Return the [X, Y] coordinate for the center point of the cell that contains the specified text.  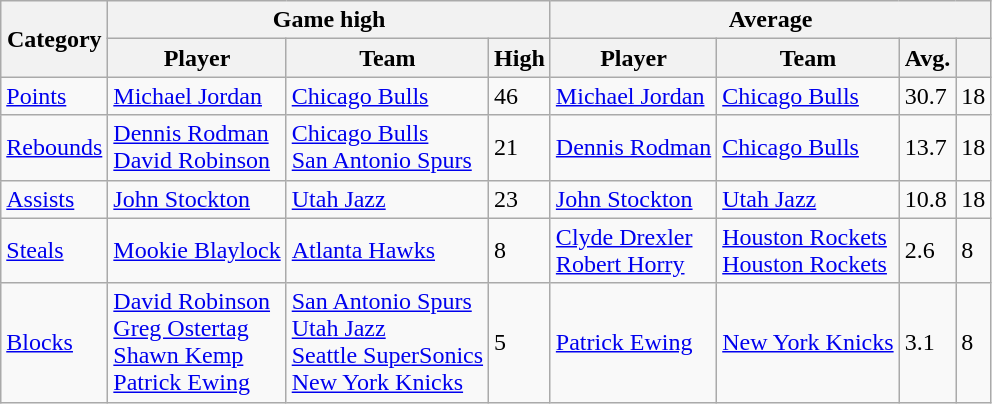
23 [520, 199]
Dennis Rodman [633, 148]
Blocks [54, 342]
Patrick Ewing [633, 342]
46 [520, 96]
Category [54, 39]
Dennis RodmanDavid Robinson [197, 148]
Game high [330, 20]
Points [54, 96]
5 [520, 342]
Houston RocketsHouston Rockets [808, 250]
Clyde DrexlerRobert Horry [633, 250]
New York Knicks [808, 342]
Mookie Blaylock [197, 250]
Avg. [928, 58]
10.8 [928, 199]
Assists [54, 199]
30.7 [928, 96]
Atlanta Hawks [387, 250]
High [520, 58]
3.1 [928, 342]
2.6 [928, 250]
San Antonio SpursUtah JazzSeattle SuperSonicsNew York Knicks [387, 342]
13.7 [928, 148]
21 [520, 148]
Rebounds [54, 148]
Average [770, 20]
Chicago BullsSan Antonio Spurs [387, 148]
David RobinsonGreg OstertagShawn KempPatrick Ewing [197, 342]
Steals [54, 250]
